Search for the cell housing the specified text and yield its [x, y] center coordinate. 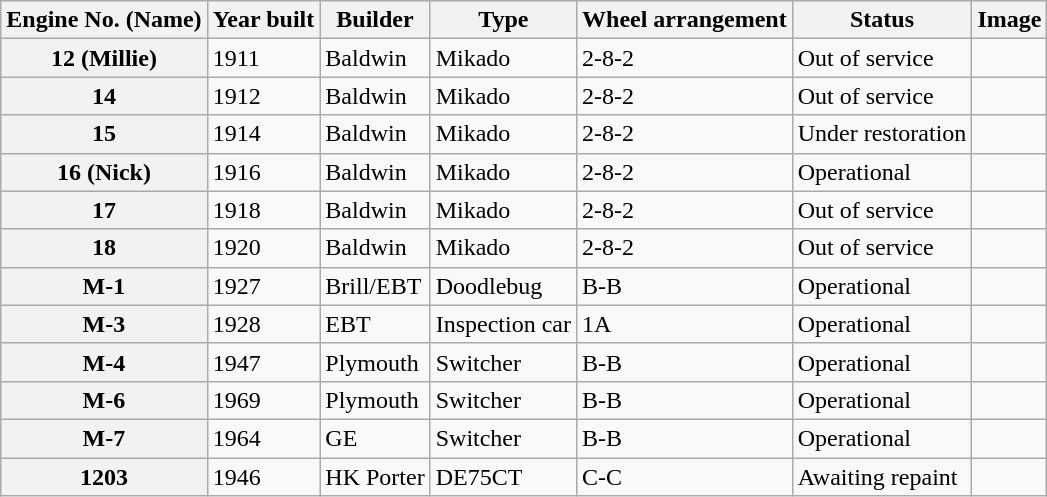
Image [1010, 20]
Brill/EBT [375, 286]
14 [104, 96]
Wheel arrangement [685, 20]
1927 [264, 286]
1920 [264, 248]
1947 [264, 362]
1203 [104, 477]
1918 [264, 210]
Doodlebug [503, 286]
Year built [264, 20]
1969 [264, 400]
HK Porter [375, 477]
1928 [264, 324]
M-7 [104, 438]
12 (Millie) [104, 58]
DE75CT [503, 477]
Inspection car [503, 324]
Type [503, 20]
1912 [264, 96]
16 (Nick) [104, 172]
Status [882, 20]
1911 [264, 58]
15 [104, 134]
18 [104, 248]
EBT [375, 324]
Under restoration [882, 134]
Builder [375, 20]
Engine No. (Name) [104, 20]
M-6 [104, 400]
M-4 [104, 362]
17 [104, 210]
1964 [264, 438]
1914 [264, 134]
1946 [264, 477]
GE [375, 438]
M-3 [104, 324]
1A [685, 324]
Awaiting repaint [882, 477]
1916 [264, 172]
C-C [685, 477]
M-1 [104, 286]
